Return [X, Y] of the center of cell containing provided text 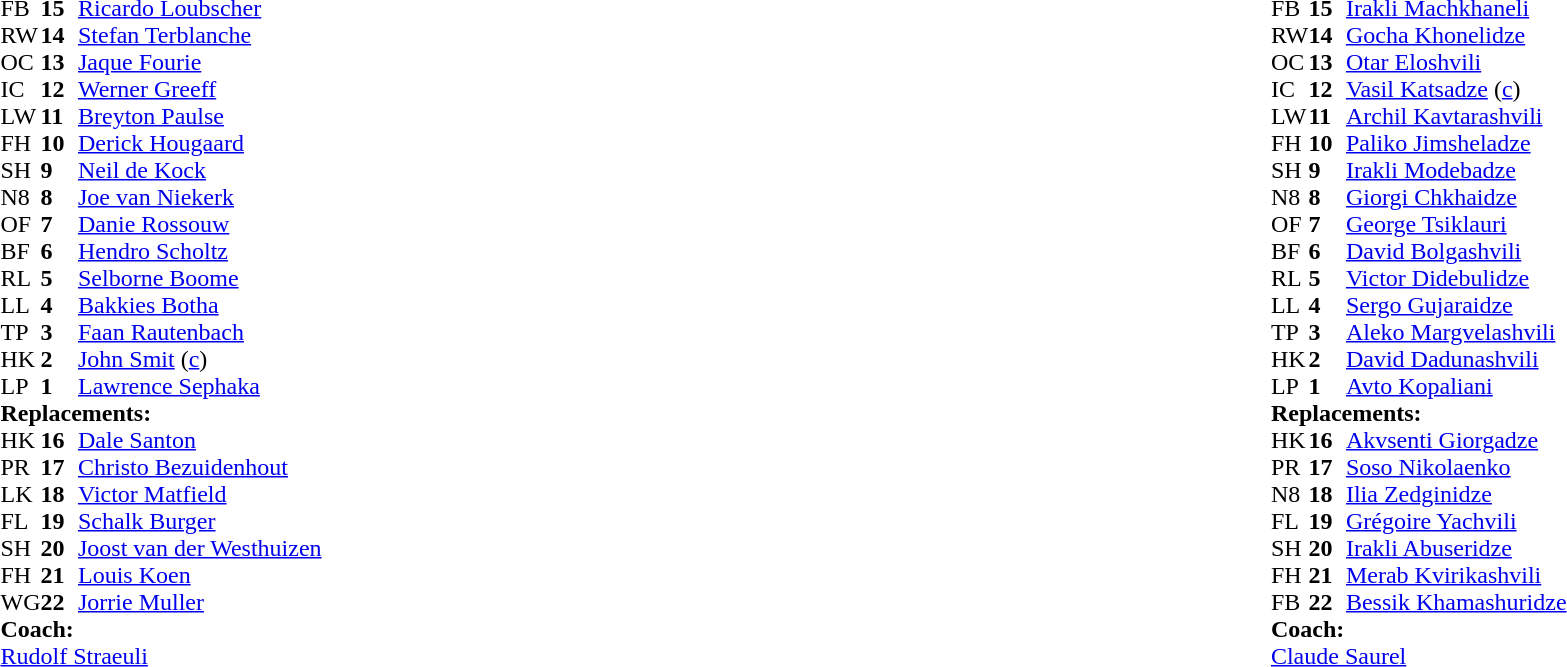
Paliko Jimsheladze [1456, 144]
WG [20, 602]
Ilia Zedginidze [1456, 494]
Faan Rautenbach [200, 332]
Selborne Boome [200, 278]
Schalk Burger [200, 522]
Derick Hougaard [200, 144]
FB [1290, 602]
Otar Eloshvili [1456, 62]
Werner Greeff [200, 90]
Dale Santon [200, 440]
Hendro Scholtz [200, 252]
Bessik Khamashuridze [1456, 602]
Neil de Kock [200, 170]
Jaque Fourie [200, 62]
Archil Kavtarashvili [1456, 116]
Joe van Niekerk [200, 198]
George Tsiklauri [1456, 224]
Soso Nikolaenko [1456, 468]
Christo Bezuidenhout [200, 468]
Giorgi Chkhaidze [1456, 198]
Joost van der Westhuizen [200, 548]
Bakkies Botha [200, 306]
Irakli Abuseridze [1456, 548]
Jorrie Muller [200, 602]
David Bolgashvili [1456, 252]
Aleko Margvelashvili [1456, 332]
Merab Kvirikashvili [1456, 576]
Avto Kopaliani [1456, 386]
Breyton Paulse [200, 116]
Akvsenti Giorgadze [1456, 440]
Victor Matfield [200, 494]
David Dadunashvili [1456, 360]
Sergo Gujaraidze [1456, 306]
Gocha Khonelidze [1456, 36]
John Smit (c) [200, 360]
Stefan Terblanche [200, 36]
Irakli Modebadze [1456, 170]
Victor Didebulidze [1456, 278]
Danie Rossouw [200, 224]
LK [20, 494]
Louis Koen [200, 576]
Lawrence Sephaka [200, 386]
Grégoire Yachvili [1456, 522]
Vasil Katsadze (c) [1456, 90]
